Output the [X, Y] coordinate of the center of the cell containing the given text.  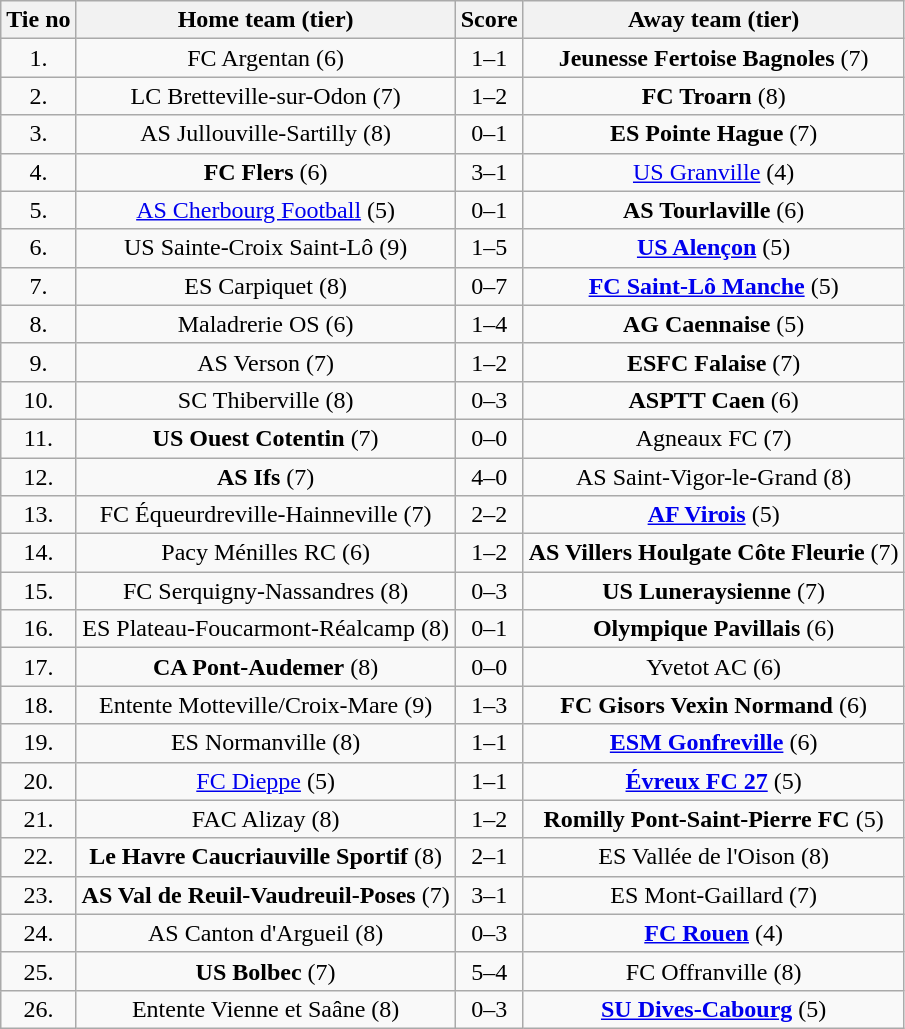
24. [38, 933]
AS Ifs (7) [266, 477]
6. [38, 248]
FC Gisors Vexin Normand (6) [714, 705]
US Sainte-Croix Saint-Lô (9) [266, 248]
Away team (tier) [714, 20]
Le Havre Caucriauville Sportif (8) [266, 857]
3. [38, 134]
Agneaux FC (7) [714, 438]
AS Val de Reuil-Vaudreuil-Poses (7) [266, 895]
17. [38, 667]
FC Argentan (6) [266, 58]
US Luneraysienne (7) [714, 591]
Romilly Pont-Saint-Pierre FC (5) [714, 819]
FC Équeurdreville-Hainneville (7) [266, 515]
4. [38, 172]
7. [38, 286]
16. [38, 629]
FC Dieppe (5) [266, 781]
AS Tourlaville (6) [714, 210]
ESM Gonfreville (6) [714, 743]
ES Plateau-Foucarmont-Réalcamp (8) [266, 629]
26. [38, 1009]
Évreux FC 27 (5) [714, 781]
FC Offranville (8) [714, 971]
AS Verson (7) [266, 362]
ASPTT Caen (6) [714, 400]
12. [38, 477]
Olympique Pavillais (6) [714, 629]
CA Pont-Audemer (8) [266, 667]
5–4 [489, 971]
US Granville (4) [714, 172]
ES Pointe Hague (7) [714, 134]
Home team (tier) [266, 20]
1. [38, 58]
AS Cherbourg Football (5) [266, 210]
AS Villers Houlgate Côte Fleurie (7) [714, 553]
FC Saint-Lô Manche (5) [714, 286]
FC Flers (6) [266, 172]
SC Thiberville (8) [266, 400]
2. [38, 96]
Tie no [38, 20]
2–2 [489, 515]
14. [38, 553]
5. [38, 210]
11. [38, 438]
AS Canton d'Argueil (8) [266, 933]
23. [38, 895]
20. [38, 781]
Yvetot AC (6) [714, 667]
Pacy Ménilles RC (6) [266, 553]
AS Saint-Vigor-le-Grand (8) [714, 477]
22. [38, 857]
FC Rouen (4) [714, 933]
Jeunesse Fertoise Bagnoles (7) [714, 58]
4–0 [489, 477]
US Bolbec (7) [266, 971]
1–3 [489, 705]
2–1 [489, 857]
13. [38, 515]
19. [38, 743]
Entente Motteville/Croix-Mare (9) [266, 705]
10. [38, 400]
AS Jullouville-Sartilly (8) [266, 134]
US Ouest Cotentin (7) [266, 438]
FAC Alizay (8) [266, 819]
21. [38, 819]
SU Dives-Cabourg (5) [714, 1009]
ES Carpiquet (8) [266, 286]
ES Mont-Gaillard (7) [714, 895]
ES Vallée de l'Oison (8) [714, 857]
US Alençon (5) [714, 248]
ESFC Falaise (7) [714, 362]
AF Virois (5) [714, 515]
Maladrerie OS (6) [266, 324]
FC Troarn (8) [714, 96]
15. [38, 591]
1–4 [489, 324]
9. [38, 362]
1–5 [489, 248]
Score [489, 20]
Entente Vienne et Saâne (8) [266, 1009]
8. [38, 324]
LC Bretteville-sur-Odon (7) [266, 96]
AG Caennaise (5) [714, 324]
ES Normanville (8) [266, 743]
0–7 [489, 286]
18. [38, 705]
FC Serquigny-Nassandres (8) [266, 591]
25. [38, 971]
